Search for the cell housing the specified text and yield its [x, y] center coordinate. 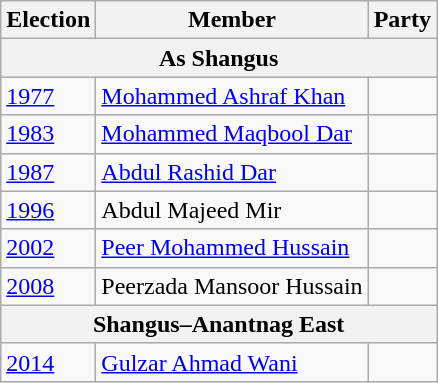
Party [402, 20]
2002 [48, 248]
Mohammed Ashraf Khan [232, 96]
1996 [48, 210]
2008 [48, 286]
Peer Mohammed Hussain [232, 248]
Shangus–Anantnag East [219, 324]
Election [48, 20]
Abdul Rashid Dar [232, 172]
Peerzada Mansoor Hussain [232, 286]
2014 [48, 362]
Mohammed Maqbool Dar [232, 134]
1987 [48, 172]
Abdul Majeed Mir [232, 210]
Gulzar Ahmad Wani [232, 362]
1977 [48, 96]
1983 [48, 134]
Member [232, 20]
As Shangus [219, 58]
